For the text-containing cell, return its midpoint in (X, Y) coordinate format. 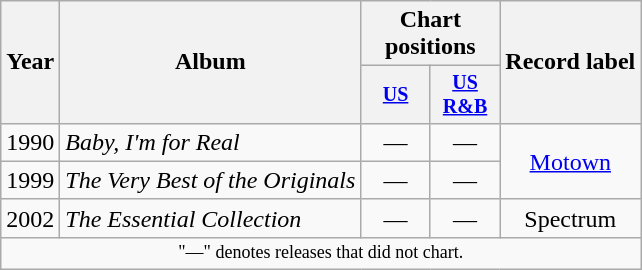
Spectrum (570, 218)
Record label (570, 62)
Album (210, 62)
2002 (30, 218)
1999 (30, 180)
The Very Best of the Originals (210, 180)
Baby, I'm for Real (210, 142)
US R&B (464, 94)
"—" denotes releases that did not chart. (321, 252)
The Essential Collection (210, 218)
US (396, 94)
Year (30, 62)
1990 (30, 142)
Motown (570, 161)
Chart positions (430, 34)
